Capture the cell that displays the provided text and extract its [X, Y] central coordinate. 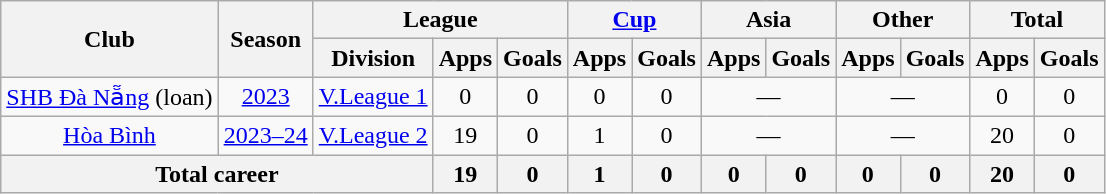
Season [266, 39]
V.League 1 [373, 97]
Division [373, 58]
Cup [634, 20]
SHB Đà Nẵng (loan) [110, 97]
Other [903, 20]
Total career [217, 173]
Club [110, 39]
2023–24 [266, 135]
League [440, 20]
Total [1037, 20]
Hòa Bình [110, 135]
2023 [266, 97]
Asia [768, 20]
V.League 2 [373, 135]
